Return [x, y] of the center of cell containing provided text 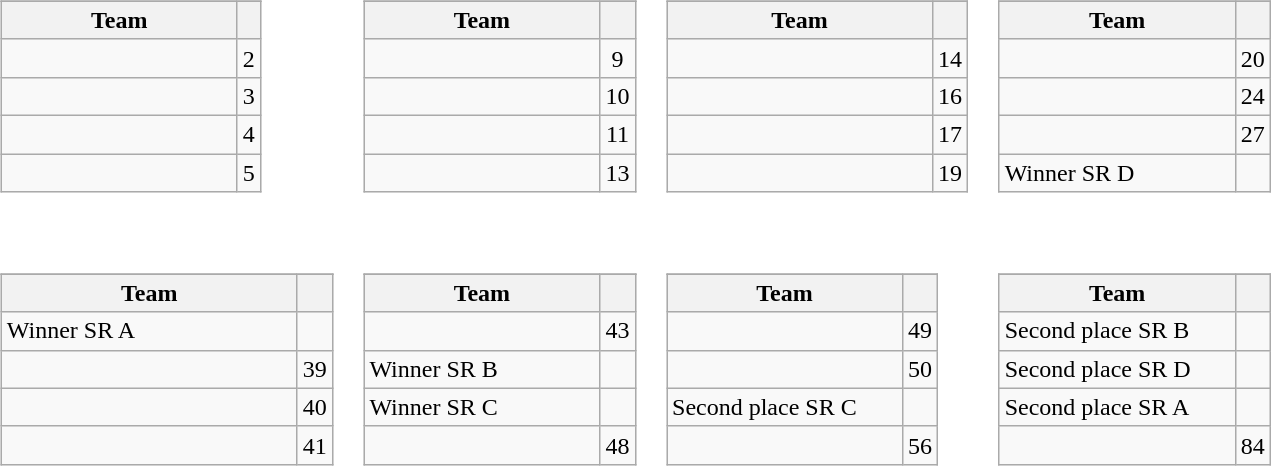
17 [950, 134]
3 [248, 96]
Second place SR D [1117, 369]
4 [248, 134]
43 [618, 331]
50 [920, 369]
27 [1252, 134]
2 [248, 58]
20 [1252, 58]
56 [920, 445]
10 [618, 96]
5 [248, 173]
49 [920, 331]
48 [618, 445]
41 [314, 445]
13 [618, 173]
19 [950, 173]
Winner SR C [482, 407]
11 [618, 134]
84 [1252, 445]
9 [618, 58]
39 [314, 369]
14 [950, 58]
Winner SR A [149, 331]
40 [314, 407]
Winner SR D [1117, 173]
Second place SR A [1117, 407]
16 [950, 96]
Second place SR B [1117, 331]
Winner SR B [482, 369]
24 [1252, 96]
Second place SR C [784, 407]
